Capture the cell that displays the provided text and extract its (X, Y) central coordinate. 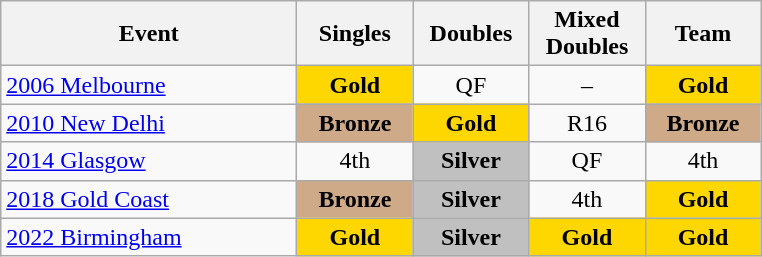
Team (703, 34)
2018 Gold Coast (149, 199)
2022 Birmingham (149, 237)
2006 Melbourne (149, 85)
Event (149, 34)
R16 (587, 123)
2014 Glasgow (149, 161)
Doubles (471, 34)
– (587, 85)
Singles (355, 34)
2010 New Delhi (149, 123)
Mixed Doubles (587, 34)
